Determine the [x, y] coordinate at the center of the cell enclosing the given text.  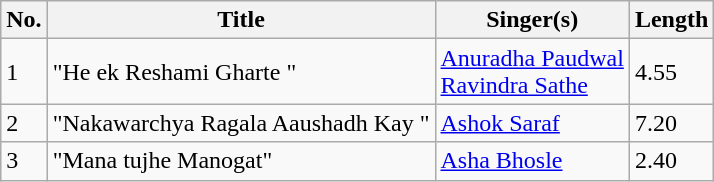
"He ek Reshami Gharte " [241, 72]
Anuradha Paudwal Ravindra Sathe [532, 72]
Singer(s) [532, 20]
4.55 [671, 72]
Ashok Saraf [532, 123]
2.40 [671, 161]
2 [24, 123]
Length [671, 20]
7.20 [671, 123]
1 [24, 72]
"Mana tujhe Manogat" [241, 161]
Title [241, 20]
"Nakawarchya Ragala Aaushadh Kay " [241, 123]
3 [24, 161]
Asha Bhosle [532, 161]
No. [24, 20]
